Locate the cell with the specified text and output its [x, y] center coordinate. 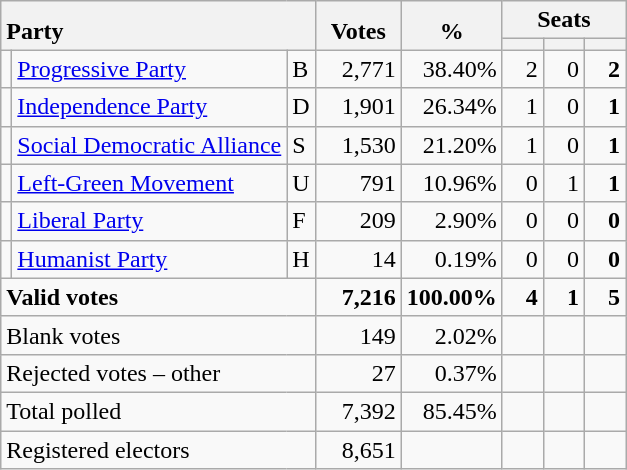
1,901 [358, 107]
Blank votes [158, 335]
Party [158, 26]
1,530 [358, 145]
Votes [358, 26]
H [301, 259]
85.45% [452, 411]
791 [358, 183]
2.90% [452, 221]
Left-Green Movement [150, 183]
Total polled [158, 411]
Independence Party [150, 107]
Registered electors [158, 449]
B [301, 69]
27 [358, 373]
14 [358, 259]
8,651 [358, 449]
7,392 [358, 411]
2,771 [358, 69]
26.34% [452, 107]
D [301, 107]
U [301, 183]
5 [604, 297]
Progressive Party [150, 69]
209 [358, 221]
% [452, 26]
38.40% [452, 69]
2.02% [452, 335]
21.20% [452, 145]
0.37% [452, 373]
Valid votes [158, 297]
149 [358, 335]
Humanist Party [150, 259]
F [301, 221]
4 [522, 297]
7,216 [358, 297]
Social Democratic Alliance [150, 145]
100.00% [452, 297]
Seats [564, 20]
Rejected votes – other [158, 373]
S [301, 145]
Liberal Party [150, 221]
10.96% [452, 183]
0.19% [452, 259]
